From the cell containing the given text, extract its center point as (X, Y) coordinate. 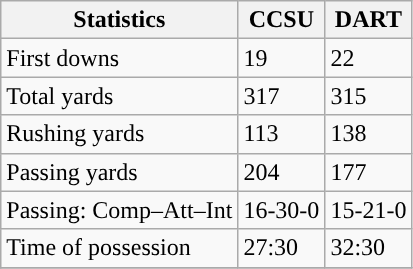
Statistics (120, 20)
27:30 (282, 248)
CCSU (282, 20)
315 (368, 96)
177 (368, 172)
Rushing yards (120, 134)
204 (282, 172)
22 (368, 58)
16-30-0 (282, 210)
15-21-0 (368, 210)
138 (368, 134)
DART (368, 20)
Passing: Comp–Att–Int (120, 210)
First downs (120, 58)
Time of possession (120, 248)
113 (282, 134)
Total yards (120, 96)
19 (282, 58)
317 (282, 96)
Passing yards (120, 172)
32:30 (368, 248)
